Provide the (X, Y) coordinate of the cell's center where the given text is located.  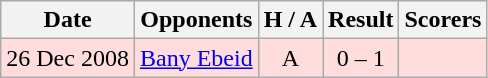
Date (68, 20)
Scorers (443, 20)
H / A (290, 20)
Bany Ebeid (196, 58)
Result (361, 20)
26 Dec 2008 (68, 58)
0 – 1 (361, 58)
Opponents (196, 20)
A (290, 58)
